Return (x, y) of the center of cell containing provided text 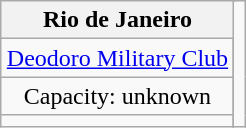
Capacity: unknown (117, 96)
Deodoro Military Club (117, 58)
Rio de Janeiro (117, 20)
